Detect which cell encompasses the target text, then output its [X, Y] center coordinate. 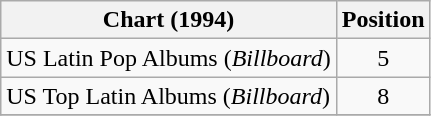
US Top Latin Albums (Billboard) [169, 96]
Chart (1994) [169, 20]
US Latin Pop Albums (Billboard) [169, 58]
8 [383, 96]
Position [383, 20]
5 [383, 58]
